Determine the (X, Y) coordinate at the center of the cell enclosing the given text.  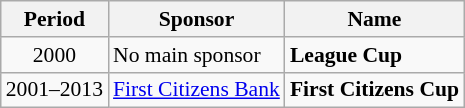
Name (374, 19)
2000 (54, 55)
Period (54, 19)
First Citizens Cup (374, 90)
No main sponsor (196, 55)
League Cup (374, 55)
2001–2013 (54, 90)
Sponsor (196, 19)
First Citizens Bank (196, 90)
